Pinpoint the cell where the given text exists, returning its [X, Y] midpoint coordinate. 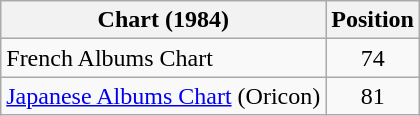
74 [373, 58]
81 [373, 96]
Position [373, 20]
Chart (1984) [164, 20]
Japanese Albums Chart (Oricon) [164, 96]
French Albums Chart [164, 58]
